Determine the [x, y] coordinate at the center of the cell enclosing the given text.  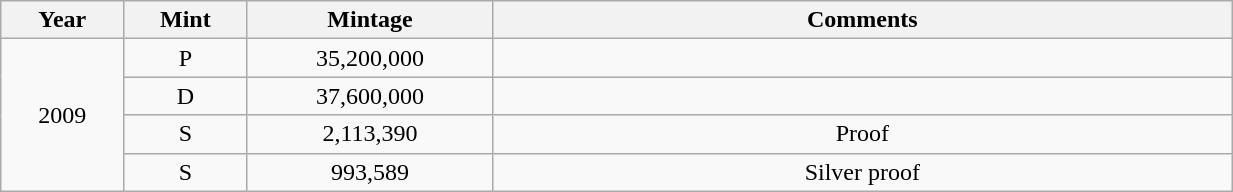
2009 [62, 115]
Mint [186, 20]
P [186, 58]
35,200,000 [370, 58]
37,600,000 [370, 96]
2,113,390 [370, 134]
D [186, 96]
Proof [862, 134]
Year [62, 20]
Comments [862, 20]
993,589 [370, 172]
Mintage [370, 20]
Silver proof [862, 172]
